Scan for the cell matching the given text and deliver its (X, Y) coordinate at center. 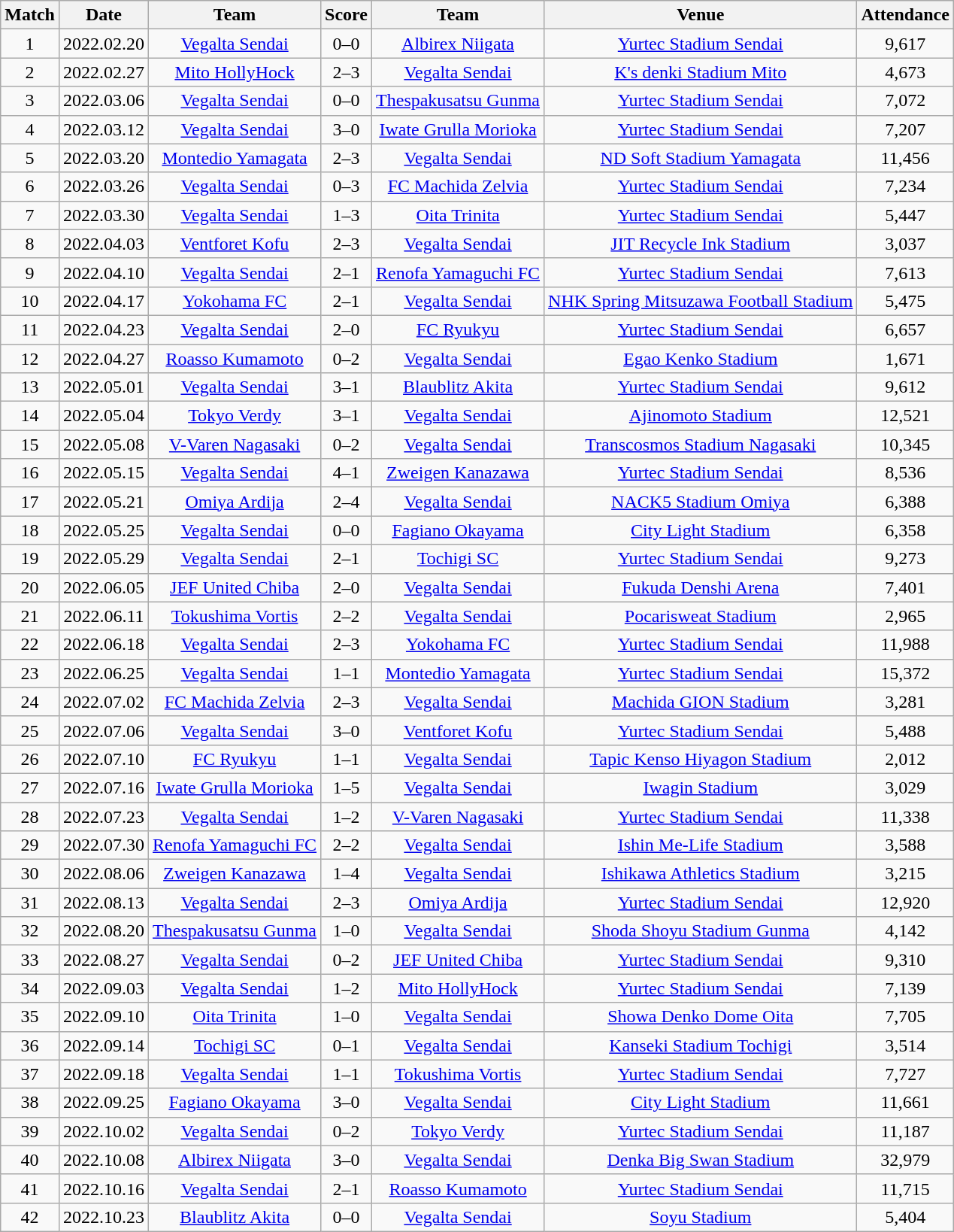
11,456 (905, 158)
18 (30, 530)
2–4 (347, 502)
2022.07.23 (104, 816)
3,029 (905, 787)
11,661 (905, 1103)
41 (30, 1188)
2022.10.23 (104, 1217)
2022.02.27 (104, 72)
11 (30, 329)
Score (347, 15)
2022.03.20 (104, 158)
3,037 (905, 244)
31 (30, 903)
40 (30, 1160)
4 (30, 129)
33 (30, 960)
12,521 (905, 416)
Ishin Me-Life Stadium (701, 845)
2022.04.27 (104, 359)
3,281 (905, 702)
27 (30, 787)
30 (30, 874)
Fukuda Denshi Arena (701, 587)
2022.02.20 (104, 44)
16 (30, 473)
2022.04.17 (104, 301)
2022.10.02 (104, 1131)
2022.05.21 (104, 502)
2022.06.25 (104, 673)
11,338 (905, 816)
NHK Spring Mitsuzawa Football Stadium (701, 301)
2022.03.06 (104, 101)
39 (30, 1131)
2022.07.30 (104, 845)
4–1 (347, 473)
19 (30, 559)
6,388 (905, 502)
2022.05.01 (104, 387)
29 (30, 845)
2022.04.23 (104, 329)
8,536 (905, 473)
2,965 (905, 616)
5,488 (905, 730)
2022.09.03 (104, 988)
5,475 (905, 301)
21 (30, 616)
7,207 (905, 129)
2022.07.16 (104, 787)
23 (30, 673)
2022.03.26 (104, 187)
2022.08.06 (104, 874)
2 (30, 72)
Machida GION Stadium (701, 702)
9,612 (905, 387)
Match (30, 15)
2022.05.25 (104, 530)
Denka Big Swan Stadium (701, 1160)
7,705 (905, 1017)
38 (30, 1103)
2022.07.02 (104, 702)
3 (30, 101)
34 (30, 988)
JIT Recycle Ink Stadium (701, 244)
2,012 (905, 759)
Date (104, 15)
K's denki Stadium Mito (701, 72)
7,072 (905, 101)
22 (30, 645)
15 (30, 445)
10,345 (905, 445)
3,215 (905, 874)
0–1 (347, 1045)
Attendance (905, 15)
4,142 (905, 931)
2022.05.04 (104, 416)
Pocarisweat Stadium (701, 616)
11,988 (905, 645)
13 (30, 387)
2022.06.18 (104, 645)
Tapic Kenso Hiyagon Stadium (701, 759)
9 (30, 272)
4,673 (905, 72)
ND Soft Stadium Yamagata (701, 158)
2022.05.29 (104, 559)
5,447 (905, 215)
5 (30, 158)
2022.09.14 (104, 1045)
0–3 (347, 187)
36 (30, 1045)
17 (30, 502)
7,401 (905, 587)
2022.08.20 (104, 931)
9,310 (905, 960)
8 (30, 244)
Ajinomoto Stadium (701, 416)
6 (30, 187)
37 (30, 1074)
2022.05.15 (104, 473)
7,613 (905, 272)
15,372 (905, 673)
9,273 (905, 559)
3,514 (905, 1045)
3,588 (905, 845)
6,358 (905, 530)
2022.04.10 (104, 272)
Egao Kenko Stadium (701, 359)
32,979 (905, 1160)
NACK5 Stadium Omiya (701, 502)
12,920 (905, 903)
28 (30, 816)
12 (30, 359)
1–5 (347, 787)
2022.06.05 (104, 587)
6,657 (905, 329)
Venue (701, 15)
7,234 (905, 187)
35 (30, 1017)
1 (30, 44)
2022.05.08 (104, 445)
Showa Denko Dome Oita (701, 1017)
1,671 (905, 359)
24 (30, 702)
7,727 (905, 1074)
2022.03.30 (104, 215)
2022.06.11 (104, 616)
Transcosmos Stadium Nagasaki (701, 445)
9,617 (905, 44)
1–4 (347, 874)
Soyu Stadium (701, 1217)
Ishikawa Athletics Stadium (701, 874)
2022.08.27 (104, 960)
11,187 (905, 1131)
2022.10.16 (104, 1188)
20 (30, 587)
2022.07.10 (104, 759)
2022.03.12 (104, 129)
26 (30, 759)
7,139 (905, 988)
2022.04.03 (104, 244)
5,404 (905, 1217)
2022.08.13 (104, 903)
10 (30, 301)
25 (30, 730)
Kanseki Stadium Tochigi (701, 1045)
42 (30, 1217)
2022.07.06 (104, 730)
Shoda Shoyu Stadium Gunma (701, 931)
14 (30, 416)
2022.09.25 (104, 1103)
32 (30, 931)
2022.09.18 (104, 1074)
Iwagin Stadium (701, 787)
2022.09.10 (104, 1017)
7 (30, 215)
11,715 (905, 1188)
1–3 (347, 215)
2022.10.08 (104, 1160)
